From the cell containing the given text, extract its center point as (X, Y) coordinate. 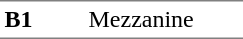
B1 (42, 20)
Mezzanine (164, 20)
